Identify which cell holds the provided text, then report its [X, Y] central coordinate. 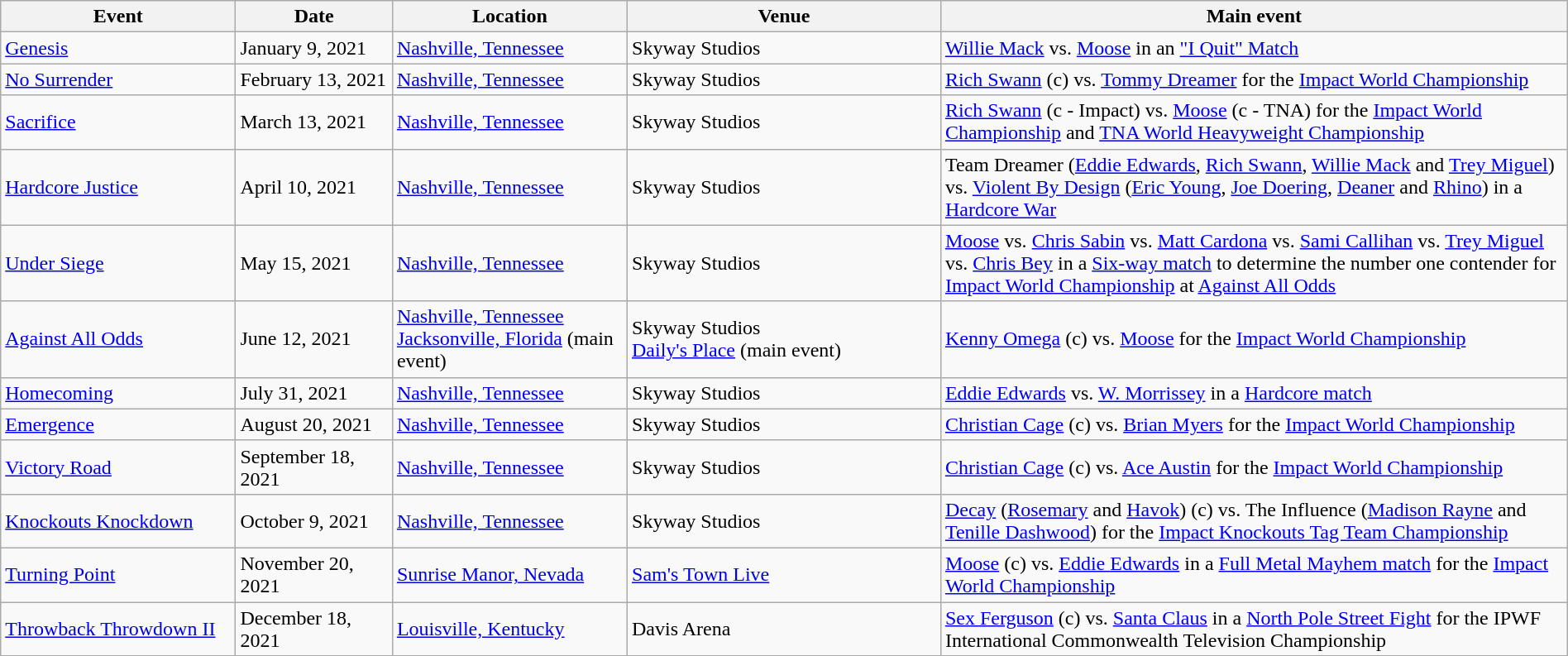
Louisville, Kentucky [509, 629]
Rich Swann (c) vs. Tommy Dreamer for the Impact World Championship [1254, 79]
Sex Ferguson (c) vs. Santa Claus in a North Pole Street Fight for the IPWF International Commonwealth Television Championship [1254, 629]
Hardcore Justice [118, 187]
Throwback Throwdown II [118, 629]
Homecoming [118, 393]
February 13, 2021 [314, 79]
October 9, 2021 [314, 521]
Emergence [118, 424]
May 15, 2021 [314, 263]
Victory Road [118, 467]
Date [314, 17]
Christian Cage (c) vs. Brian Myers for the Impact World Championship [1254, 424]
January 9, 2021 [314, 48]
Turning Point [118, 574]
December 18, 2021 [314, 629]
Knockouts Knockdown [118, 521]
Location [509, 17]
No Surrender [118, 79]
Genesis [118, 48]
Venue [784, 17]
November 20, 2021 [314, 574]
April 10, 2021 [314, 187]
Skyway StudiosDaily's Place (main event) [784, 339]
Christian Cage (c) vs. Ace Austin for the Impact World Championship [1254, 467]
Event [118, 17]
Rich Swann (c - Impact) vs. Moose (c - TNA) for the Impact World Championship and TNA World Heavyweight Championship [1254, 122]
August 20, 2021 [314, 424]
June 12, 2021 [314, 339]
March 13, 2021 [314, 122]
Willie Mack vs. Moose in an "I Quit" Match [1254, 48]
Sam's Town Live [784, 574]
Eddie Edwards vs. W. Morrissey in a Hardcore match [1254, 393]
Decay (Rosemary and Havok) (c) vs. The Influence (Madison Rayne and Tenille Dashwood) for the Impact Knockouts Tag Team Championship [1254, 521]
September 18, 2021 [314, 467]
Under Siege [118, 263]
Sunrise Manor, Nevada [509, 574]
Moose (c) vs. Eddie Edwards in a Full Metal Mayhem match for the Impact World Championship [1254, 574]
Sacrifice [118, 122]
Nashville, TennesseeJacksonville, Florida (main event) [509, 339]
Davis Arena [784, 629]
Main event [1254, 17]
Against All Odds [118, 339]
Kenny Omega (c) vs. Moose for the Impact World Championship [1254, 339]
July 31, 2021 [314, 393]
